Scan for the cell matching the given text and deliver its [X, Y] coordinate at center. 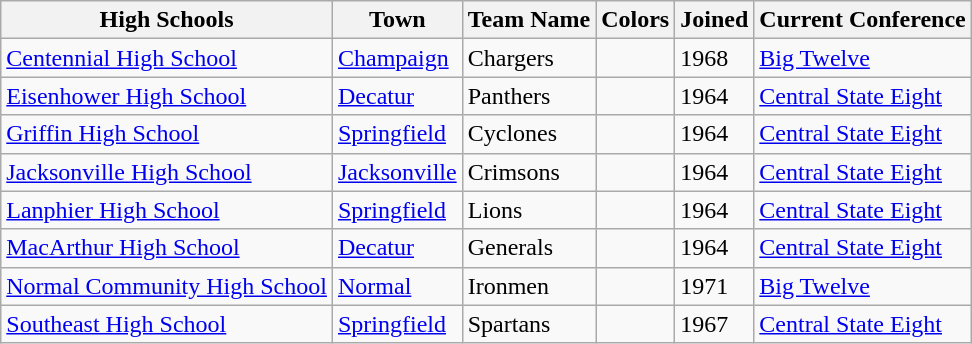
Champaign [397, 58]
1968 [714, 58]
Crimsons [529, 172]
Generals [529, 248]
Colors [636, 20]
Chargers [529, 58]
MacArthur High School [167, 248]
Normal Community High School [167, 286]
Jacksonville [397, 172]
High Schools [167, 20]
Lanphier High School [167, 210]
Ironmen [529, 286]
Lions [529, 210]
Team Name [529, 20]
Joined [714, 20]
Normal [397, 286]
1967 [714, 324]
Cyclones [529, 134]
Spartans [529, 324]
Centennial High School [167, 58]
Panthers [529, 96]
Current Conference [862, 20]
Southeast High School [167, 324]
Griffin High School [167, 134]
Eisenhower High School [167, 96]
Town [397, 20]
1971 [714, 286]
Jacksonville High School [167, 172]
